Pinpoint the cell where the given text exists, returning its (X, Y) midpoint coordinate. 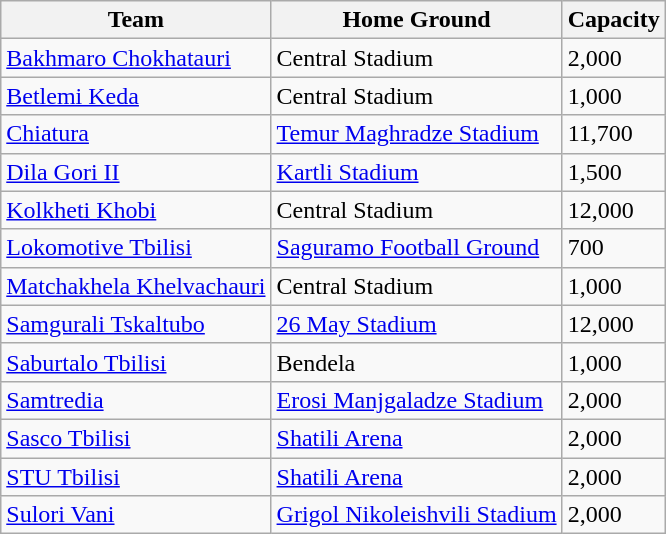
Sasco Tbilisi (136, 438)
Home Ground (416, 20)
Saguramo Football Ground (416, 248)
700 (614, 248)
Erosi Manjgaladze Stadium (416, 400)
Saburtalo Tbilisi (136, 362)
Grigol Nikoleishvili Stadium (416, 515)
11,700 (614, 134)
STU Tbilisi (136, 477)
Chiatura (136, 134)
Capacity (614, 20)
Kolkheti Khobi (136, 210)
Dila Gori II (136, 172)
Team (136, 20)
Betlemi Keda (136, 96)
Samtredia (136, 400)
26 May Stadium (416, 324)
Matchakhela Khelvachauri (136, 286)
Kartli Stadium (416, 172)
Lokomotive Tbilisi (136, 248)
Bakhmaro Chokhatauri (136, 58)
Temur Maghradze Stadium (416, 134)
Bendela (416, 362)
Samgurali Tskaltubo (136, 324)
1,500 (614, 172)
Sulori Vani (136, 515)
